Pinpoint the cell where the given text exists, returning its (x, y) midpoint coordinate. 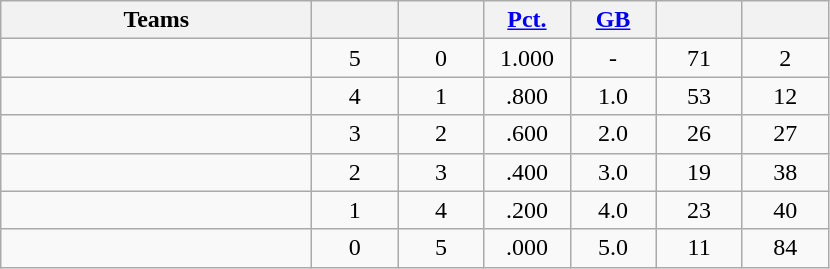
Teams (156, 20)
40 (785, 210)
23 (699, 210)
12 (785, 96)
11 (699, 248)
4.0 (613, 210)
- (613, 58)
19 (699, 172)
.600 (527, 134)
GB (613, 20)
84 (785, 248)
38 (785, 172)
Pct. (527, 20)
53 (699, 96)
3.0 (613, 172)
.200 (527, 210)
1.0 (613, 96)
26 (699, 134)
27 (785, 134)
5.0 (613, 248)
.000 (527, 248)
.800 (527, 96)
1.000 (527, 58)
71 (699, 58)
.400 (527, 172)
2.0 (613, 134)
